Output the [X, Y] coordinate of the center of the cell containing the given text.  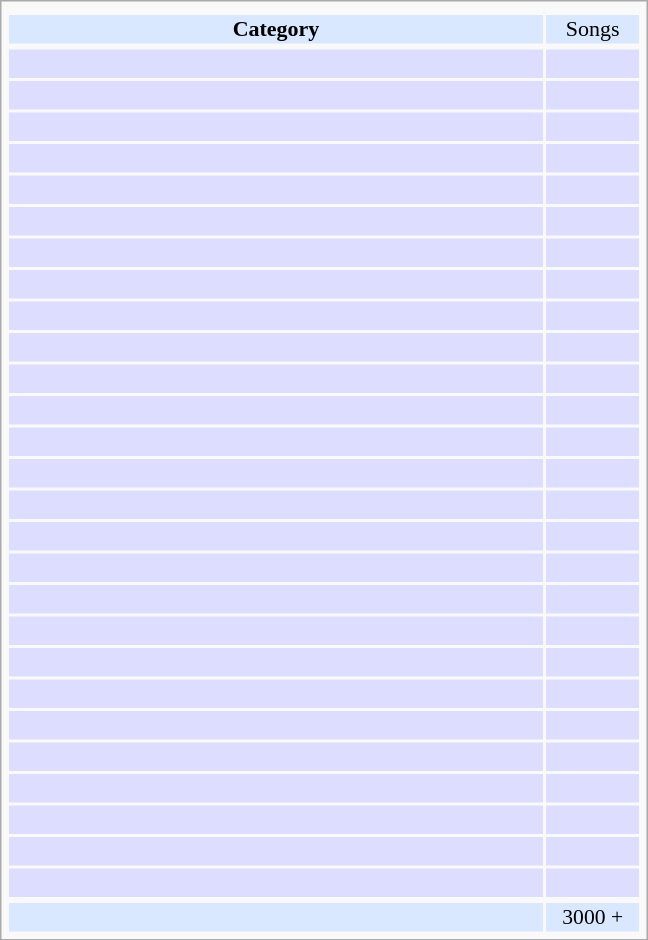
Songs [592, 29]
Category [276, 29]
3000 + [592, 917]
